Search for the cell housing the specified text and yield its (X, Y) center coordinate. 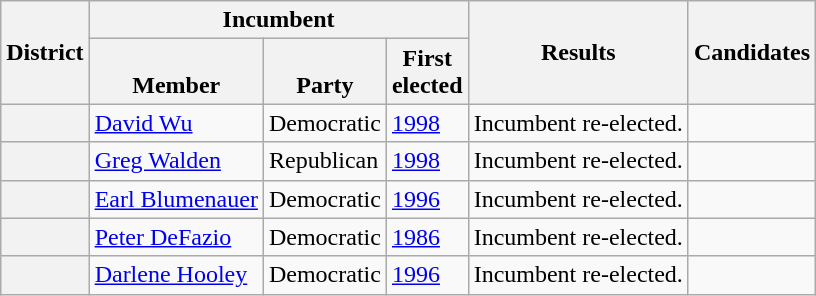
Party (324, 72)
Earl Blumenauer (176, 199)
Greg Walden (176, 161)
Firstelected (427, 72)
Member (176, 72)
Results (578, 52)
Incumbent (278, 20)
Republican (324, 161)
1986 (427, 237)
District (45, 52)
David Wu (176, 123)
Darlene Hooley (176, 275)
Peter DeFazio (176, 237)
Candidates (752, 52)
